Capture the cell that displays the provided text and extract its (X, Y) central coordinate. 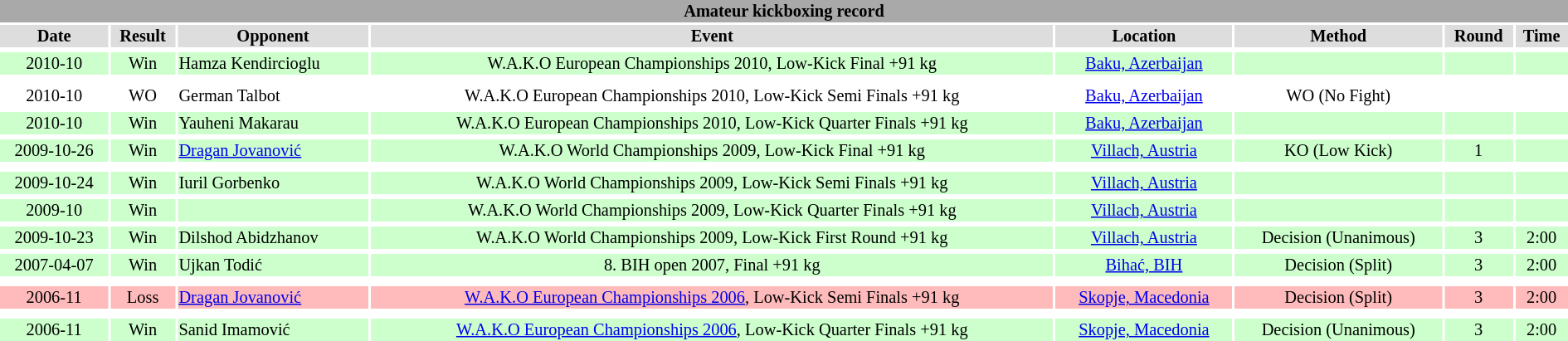
W.A.K.O European Championships 2010, Low-Kick Semi Finals +91 kg (712, 96)
2007-04-07 (54, 265)
Amateur kickboxing record (784, 12)
Dilshod Abidzhanov (273, 237)
W.A.K.O World Championships 2009, Low-Kick Quarter Finals +91 kg (712, 211)
W.A.K.O World Championships 2009, Low-Kick First Round +91 kg (712, 237)
Ujkan Todić (273, 265)
German Talbot (273, 96)
Time (1541, 37)
Bihać, BIH (1143, 265)
2009-10 (54, 211)
W.A.K.O European Championships 2006, Low-Kick Semi Finals +91 kg (712, 297)
W.A.K.O European Championships 2010, Low-Kick Final +91 kg (712, 63)
Date (54, 37)
Location (1143, 37)
Yauheni Makarau (273, 123)
Iuril Gorbenko (273, 183)
2009-10-26 (54, 151)
Hamza Kendircioglu (273, 63)
Method (1338, 37)
8. BIH open 2007, Final +91 kg (712, 265)
2009-10-23 (54, 237)
2009-10-24 (54, 183)
W.A.K.O World Championships 2009, Low-Kick Final +91 kg (712, 151)
WO (143, 96)
Opponent (273, 37)
Sanid Imamović (273, 330)
Round (1478, 37)
W.A.K.O World Championships 2009, Low-Kick Semi Finals +91 kg (712, 183)
KO (Low Kick) (1338, 151)
W.A.K.O European Championships 2010, Low-Kick Quarter Finals +91 kg (712, 123)
1 (1478, 151)
Event (712, 37)
WO (No Fight) (1338, 96)
Result (143, 37)
W.A.K.O European Championships 2006, Low-Kick Quarter Finals +91 kg (712, 330)
Loss (143, 297)
